Return the [x, y] coordinate for the center point of the cell that contains the specified text.  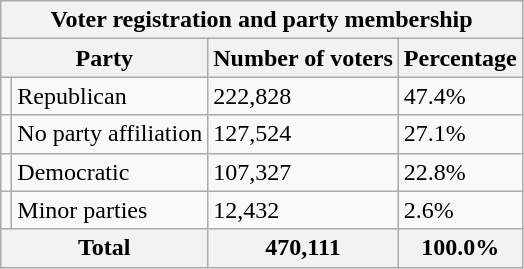
2.6% [460, 210]
47.4% [460, 96]
22.8% [460, 172]
Number of voters [304, 58]
100.0% [460, 248]
Party [104, 58]
107,327 [304, 172]
Republican [110, 96]
127,524 [304, 134]
Democratic [110, 172]
Total [104, 248]
12,432 [304, 210]
Minor parties [110, 210]
222,828 [304, 96]
Voter registration and party membership [262, 20]
No party affiliation [110, 134]
27.1% [460, 134]
470,111 [304, 248]
Percentage [460, 58]
